Pinpoint the cell where the given text exists, returning its [x, y] midpoint coordinate. 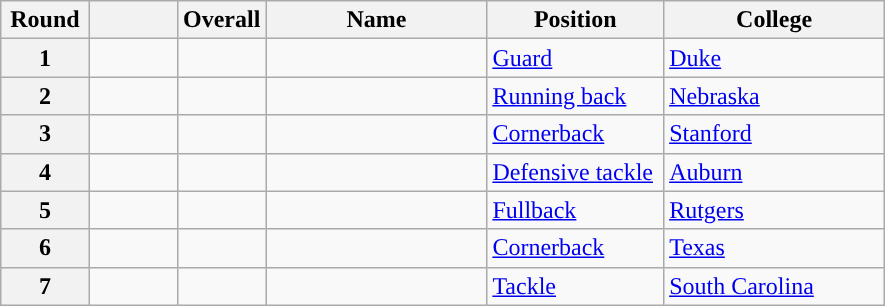
Position [576, 20]
7 [45, 286]
Round [45, 20]
Tackle [576, 286]
Defensive tackle [576, 172]
6 [45, 248]
Texas [774, 248]
4 [45, 172]
Rutgers [774, 210]
Running back [576, 96]
South Carolina [774, 286]
College [774, 20]
Duke [774, 58]
2 [45, 96]
Nebraska [774, 96]
Fullback [576, 210]
Guard [576, 58]
Stanford [774, 134]
Overall [222, 20]
1 [45, 58]
Auburn [774, 172]
3 [45, 134]
5 [45, 210]
Name [376, 20]
